Identify which cell holds the provided text, then report its [X, Y] central coordinate. 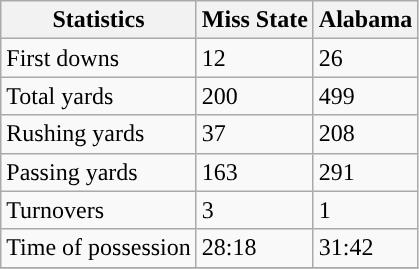
163 [254, 172]
291 [365, 172]
3 [254, 210]
37 [254, 134]
200 [254, 96]
First downs [99, 58]
Total yards [99, 96]
Turnovers [99, 210]
1 [365, 210]
Statistics [99, 20]
208 [365, 134]
12 [254, 58]
31:42 [365, 248]
Alabama [365, 20]
28:18 [254, 248]
Miss State [254, 20]
26 [365, 58]
Rushing yards [99, 134]
499 [365, 96]
Passing yards [99, 172]
Time of possession [99, 248]
